Return (x, y) of the center of cell containing provided text 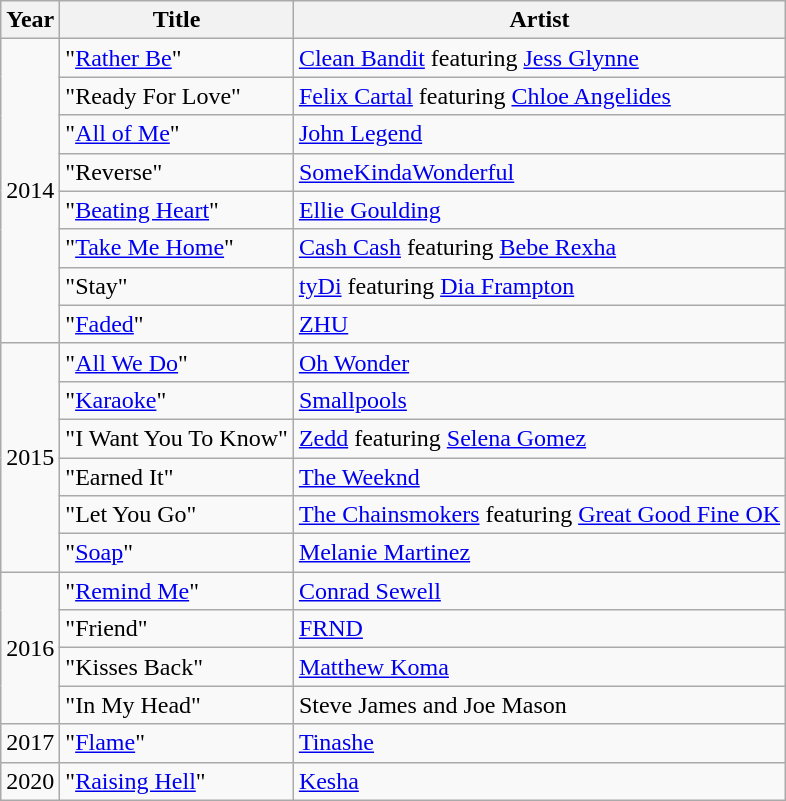
"Rather Be" (177, 58)
Smallpools (539, 400)
Cash Cash featuring Bebe Rexha (539, 248)
Kesha (539, 781)
"In My Head" (177, 705)
Matthew Koma (539, 667)
"Karaoke" (177, 400)
2017 (30, 743)
"All of Me" (177, 134)
"I Want You To Know" (177, 438)
2016 (30, 648)
Oh Wonder (539, 362)
"Earned It" (177, 477)
Conrad Sewell (539, 591)
"Faded" (177, 324)
Zedd featuring Selena Gomez (539, 438)
Clean Bandit featuring Jess Glynne (539, 58)
The Chainsmokers featuring Great Good Fine OK (539, 515)
Felix Cartal featuring Chloe Angelides (539, 96)
Melanie Martinez (539, 553)
"Flame" (177, 743)
"Beating Heart" (177, 210)
FRND (539, 629)
tyDi featuring Dia Frampton (539, 286)
"Remind Me" (177, 591)
Artist (539, 20)
"Stay" (177, 286)
Year (30, 20)
Ellie Goulding (539, 210)
"Reverse" (177, 172)
"Ready For Love" (177, 96)
SomeKindaWonderful (539, 172)
"All We Do" (177, 362)
"Kisses Back" (177, 667)
2020 (30, 781)
ZHU (539, 324)
"Let You Go" (177, 515)
Tinashe (539, 743)
Steve James and Joe Mason (539, 705)
The Weeknd (539, 477)
"Friend" (177, 629)
"Soap" (177, 553)
"Take Me Home" (177, 248)
"Raising Hell" (177, 781)
Title (177, 20)
John Legend (539, 134)
2014 (30, 191)
2015 (30, 457)
